Determine the (X, Y) coordinate at the center of the cell enclosing the given text.  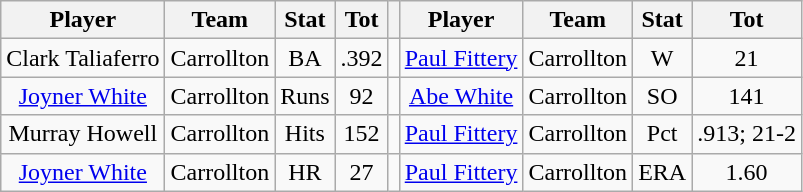
Murray Howell (83, 134)
Pct (662, 134)
141 (747, 96)
Hits (305, 134)
.913; 21-2 (747, 134)
21 (747, 58)
152 (362, 134)
BA (305, 58)
SO (662, 96)
ERA (662, 172)
Clark Taliaferro (83, 58)
.392 (362, 58)
27 (362, 172)
92 (362, 96)
HR (305, 172)
1.60 (747, 172)
W (662, 58)
Runs (305, 96)
Abe White (461, 96)
